Scan for the cell matching the given text and deliver its [X, Y] coordinate at center. 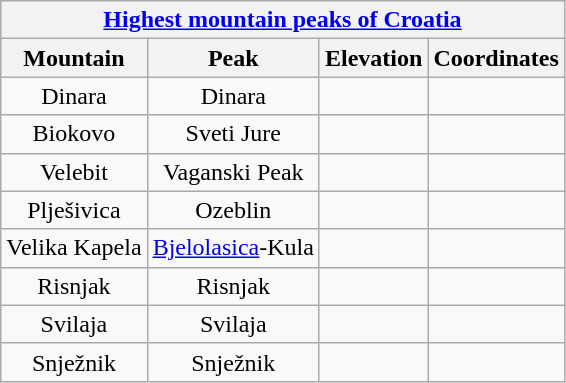
Highest mountain peaks of Croatia [283, 20]
Plješivica [74, 210]
Peak [233, 58]
Velebit [74, 172]
Sveti Jure [233, 134]
Biokovo [74, 134]
Bjelolasica-Kula [233, 248]
Coordinates [496, 58]
Velika Kapela [74, 248]
Mountain [74, 58]
Elevation [373, 58]
Vaganski Peak [233, 172]
Ozeblin [233, 210]
